Provide the [x, y] coordinate of the cell's center where the given text is located.  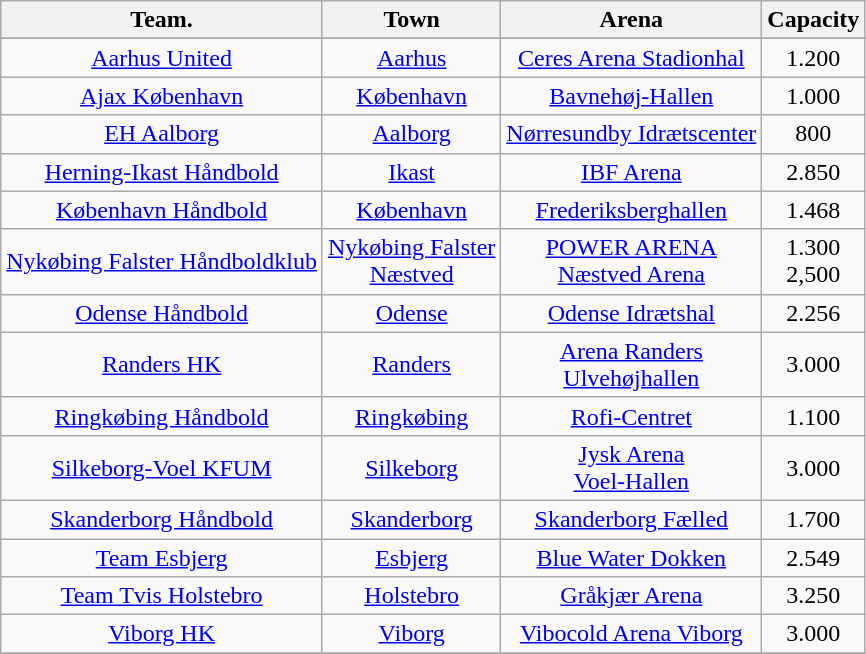
Nykøbing FalsterNæstved [411, 262]
Ringkøbing [411, 416]
Nykøbing Falster Håndboldklub [162, 262]
Ajax København [162, 96]
1.200 [814, 58]
Viborg [411, 634]
Town [411, 20]
EH Aalborg [162, 134]
Skanderborg Fælled [632, 519]
Aarhus United [162, 58]
2.850 [814, 172]
Blue Water Dokken [632, 557]
Aalborg [411, 134]
Randers [411, 364]
3.250 [814, 596]
Ikast [411, 172]
Silkeborg [411, 468]
Frederiksberghallen [632, 210]
Jysk ArenaVoel-Hallen [632, 468]
Odense Håndbold [162, 313]
Rofi-Centret [632, 416]
Ceres Arena Stadionhal [632, 58]
Aarhus [411, 58]
Skanderborg [411, 519]
København Håndbold [162, 210]
Team Esbjerg [162, 557]
Viborg HK [162, 634]
Team. [162, 20]
1.3002,500 [814, 262]
Vibocold Arena Viborg [632, 634]
2.256 [814, 313]
Odense [411, 313]
Skanderborg Håndbold [162, 519]
Herning-Ikast Håndbold [162, 172]
1.468 [814, 210]
Capacity [814, 20]
Gråkjær Arena [632, 596]
1.100 [814, 416]
IBF Arena [632, 172]
1.700 [814, 519]
Arena [632, 20]
1.000 [814, 96]
Odense Idrætshal [632, 313]
800 [814, 134]
Holstebro [411, 596]
Arena RandersUlvehøjhallen [632, 364]
Ringkøbing Håndbold [162, 416]
Esbjerg [411, 557]
Team Tvis Holstebro [162, 596]
Silkeborg-Voel KFUM [162, 468]
Nørresundby Idrætscenter [632, 134]
Bavnehøj-Hallen [632, 96]
2.549 [814, 557]
Randers HK [162, 364]
POWER ARENANæstved Arena [632, 262]
